For the text-containing cell, return its midpoint in [x, y] coordinate format. 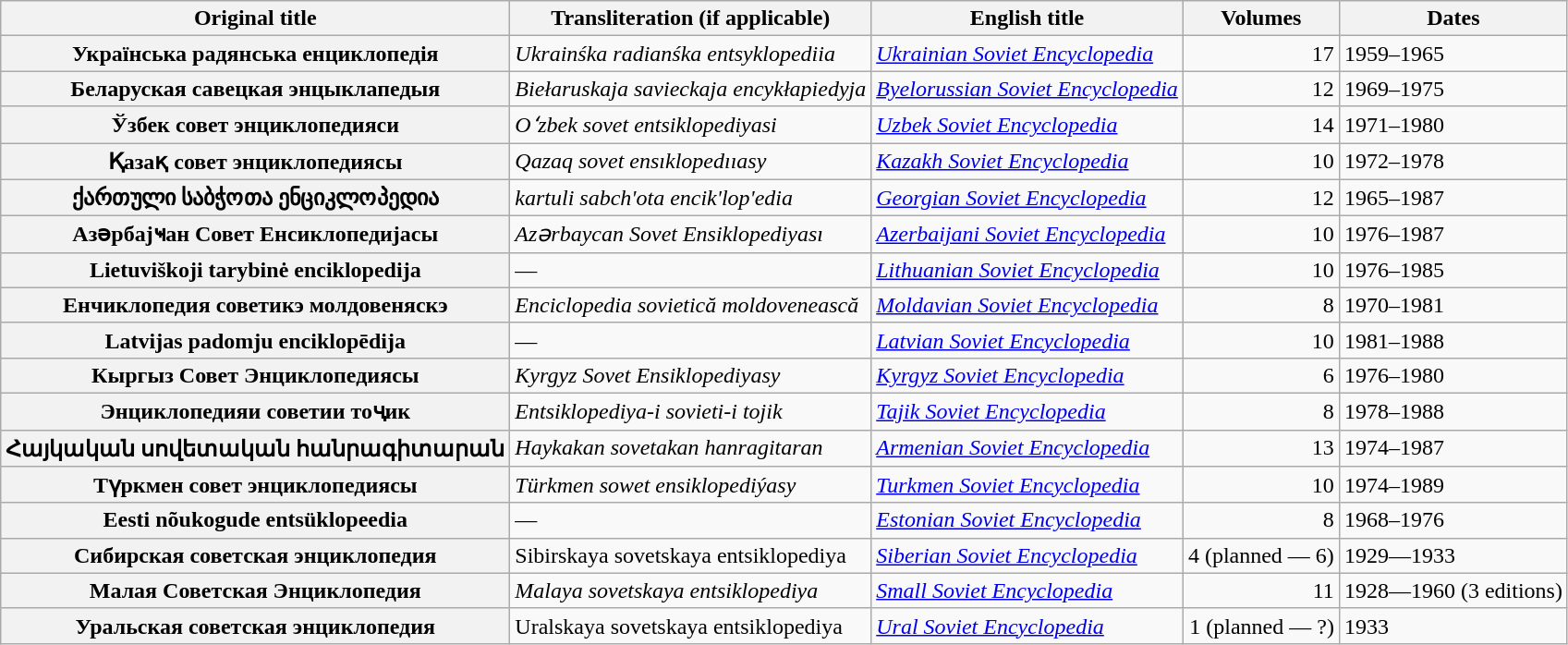
1972–1978 [1453, 161]
ქართული საბჭოთა ენციკლოპედია [255, 198]
Siberian Soviet Encyclopedia [1027, 555]
1 (planned — ?) [1260, 626]
Հայկական սովետական հանրագիտարան [255, 448]
Transliteration (if applicable) [691, 18]
1969–1975 [1453, 89]
Latvijas padomju enciklopēdija [255, 340]
Azerbaijani Soviet Encyclopedia [1027, 235]
1978–1988 [1453, 411]
1933 [1453, 626]
Ural Soviet Encyclopedia [1027, 626]
1928—1960 (3 editions) [1453, 590]
Original title [255, 18]
kartuli sabch'ota encik'lop'edia [691, 198]
1976–1987 [1453, 235]
17 [1260, 54]
Türkmen sowet ensiklopediýasy [691, 485]
11 [1260, 590]
Беларуская савецкая энцыклапедыя [255, 89]
Armenian Soviet Encyclopedia [1027, 448]
1968–1976 [1453, 520]
Ukrainian Soviet Encyclopedia [1027, 54]
Azərbaycan Sovet Ensiklopediyası [691, 235]
Енчиклопедия советикэ молдовеняскэ [255, 305]
14 [1260, 125]
1974–1987 [1453, 448]
Entsiklopediya-i sovieti-i tojik [691, 411]
Haykakan sovetakan hanragitaran [691, 448]
1976–1980 [1453, 375]
1929—1933 [1453, 555]
Latvian Soviet Encyclopedia [1027, 340]
4 (planned — 6) [1260, 555]
Oʻzbek sovet entsiklopediyasi [691, 125]
Қазақ совет энциклопедиясы [255, 161]
Kyrgyz Sovet Ensiklopediyasy [691, 375]
13 [1260, 448]
Uzbek Soviet Encyclopedia [1027, 125]
Ukrainśka radianśka entsyklopediia [691, 54]
Сибирская советская энциклопедия [255, 555]
Turkmen Soviet Encyclopedia [1027, 485]
Lietuviškoji tarybinė enciklopedija [255, 270]
Eesti nõukogude entsüklopeedia [255, 520]
Byelorussian Soviet Encyclopedia [1027, 89]
Энциклопедияи советии тоҷик [255, 411]
Small Soviet Encyclopedia [1027, 590]
1971–1980 [1453, 125]
Kazakh Soviet Encyclopedia [1027, 161]
Uralskaya sovetskaya entsiklopediya [691, 626]
1974–1989 [1453, 485]
English title [1027, 18]
Georgian Soviet Encyclopedia [1027, 198]
Malaya sovetskaya entsiklopediya [691, 590]
1981–1988 [1453, 340]
Кыргыз Совет Энциклопедиясы [255, 375]
Малая Советская Энциклопедия [255, 590]
Biełaruskaja savieckaja encykłapiedyja [691, 89]
Українська радянська енциклопедія [255, 54]
1976–1985 [1453, 270]
1965–1987 [1453, 198]
Ўзбек совет энциклопедияси [255, 125]
Уральская советская энциклопедия [255, 626]
Түркмен совет энциклопедиясы [255, 485]
Kyrgyz Soviet Encyclopedia [1027, 375]
Азәрбајҹан Совет Енсиклопедијасы [255, 235]
1970–1981 [1453, 305]
Tajik Soviet Encyclopedia [1027, 411]
Sibirskaya sovetskaya entsiklopediya [691, 555]
Estonian Soviet Encyclopedia [1027, 520]
Moldavian Soviet Encyclopedia [1027, 305]
Volumes [1260, 18]
1959–1965 [1453, 54]
Dates [1453, 18]
Lithuanian Soviet Encyclopedia [1027, 270]
6 [1260, 375]
Qazaq sovet ensıklopedııasy [691, 161]
Enciclopedia sovietică moldovenească [691, 305]
